Capture the cell that displays the provided text and extract its (x, y) central coordinate. 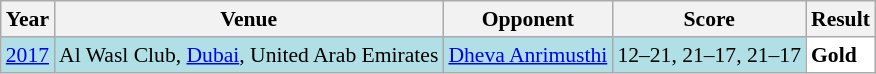
Result (840, 19)
Year (28, 19)
Dheva Anrimusthi (528, 55)
2017 (28, 55)
Gold (840, 55)
Score (709, 19)
12–21, 21–17, 21–17 (709, 55)
Venue (248, 19)
Opponent (528, 19)
Al Wasl Club, Dubai, United Arab Emirates (248, 55)
